Return (X, Y) of the center of cell containing provided text 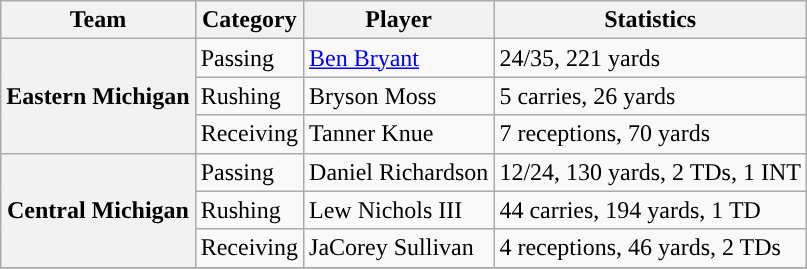
Tanner Knue (399, 134)
44 carries, 194 yards, 1 TD (650, 210)
Eastern Michigan (98, 96)
Daniel Richardson (399, 172)
Lew Nichols III (399, 210)
Ben Bryant (399, 58)
Bryson Moss (399, 96)
Statistics (650, 20)
Player (399, 20)
Team (98, 20)
5 carries, 26 yards (650, 96)
24/35, 221 yards (650, 58)
12/24, 130 yards, 2 TDs, 1 INT (650, 172)
Category (249, 20)
7 receptions, 70 yards (650, 134)
JaCorey Sullivan (399, 248)
4 receptions, 46 yards, 2 TDs (650, 248)
Central Michigan (98, 210)
